Locate the cell with the specified text and output its (X, Y) center coordinate. 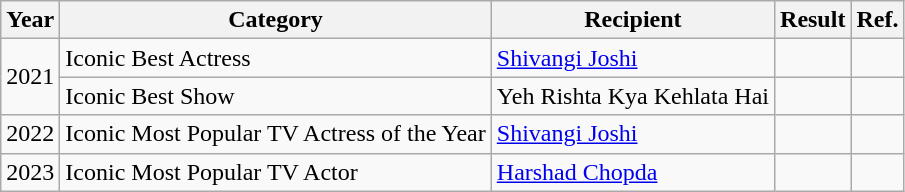
Year (30, 20)
Iconic Most Popular TV Actor (276, 172)
Iconic Most Popular TV Actress of the Year (276, 134)
Iconic Best Actress (276, 58)
Ref. (878, 20)
Iconic Best Show (276, 96)
2022 (30, 134)
2021 (30, 77)
2023 (30, 172)
Yeh Rishta Kya Kehlata Hai (632, 96)
Harshad Chopda (632, 172)
Recipient (632, 20)
Result (813, 20)
Category (276, 20)
